Return (X, Y) of the center of cell containing provided text 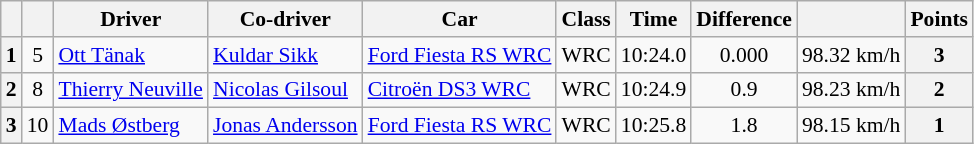
Citroën DS3 WRC (460, 90)
Driver (130, 19)
0.9 (744, 90)
Class (586, 19)
10:24.0 (654, 55)
Co-driver (286, 19)
1.8 (744, 126)
10 (38, 126)
Time (654, 19)
Kuldar Sikk (286, 55)
Thierry Neuville (130, 90)
Ott Tänak (130, 55)
0.000 (744, 55)
Car (460, 19)
5 (38, 55)
10:25.8 (654, 126)
Nicolas Gilsoul (286, 90)
Mads Østberg (130, 126)
8 (38, 90)
98.15 km/h (851, 126)
98.32 km/h (851, 55)
10:24.9 (654, 90)
Points (939, 19)
Jonas Andersson (286, 126)
98.23 km/h (851, 90)
Difference (744, 19)
